From the cell containing the given text, extract its center point as [X, Y] coordinate. 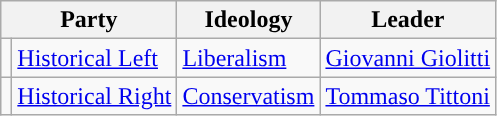
Giovanni Giolitti [408, 58]
Historical Right [94, 96]
Ideology [248, 20]
Historical Left [94, 58]
Liberalism [248, 58]
Conservatism [248, 96]
Tommaso Tittoni [408, 96]
Party [89, 20]
Leader [408, 20]
